Extract the [x, y] coordinate from the center of the cell holding the provided text.  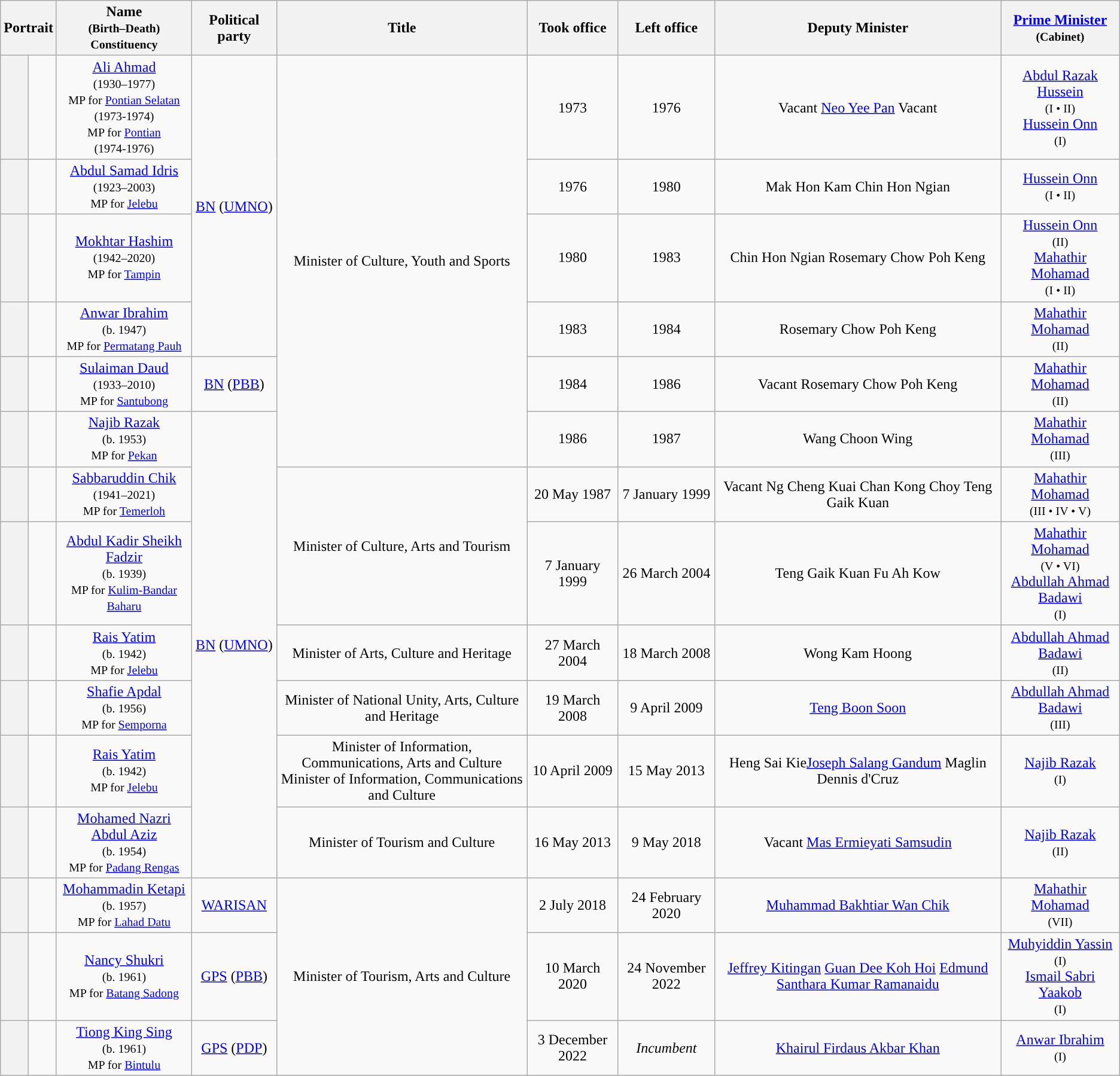
Teng Boon Soon [858, 708]
Mahathir Mohamad(VII) [1060, 906]
27 March 2004 [573, 653]
10 April 2009 [573, 770]
1987 [666, 439]
Hussein Onn(II)Mahathir Mohamad(I • II) [1060, 258]
10 March 2020 [573, 977]
GPS (PDP) [234, 1048]
18 March 2008 [666, 653]
Mahathir Mohamad(V • VI)Abdullah Ahmad Badawi(I) [1060, 573]
Deputy Minister [858, 28]
Incumbent [666, 1048]
Heng Sai KieJoseph Salang Gandum Maglin Dennis d'Cruz [858, 770]
Anwar Ibrahim(b. 1947)MP for Permatang Pauh [124, 329]
2 July 2018 [573, 906]
9 May 2018 [666, 842]
Vacant Rosemary Chow Poh Keng [858, 384]
Teng Gaik Kuan Fu Ah Kow [858, 573]
3 December 2022 [573, 1048]
15 May 2013 [666, 770]
Minister of Culture, Youth and Sports [402, 261]
Mahathir Mohamad(III) [1060, 439]
Hussein Onn(I • II) [1060, 187]
Muhyiddin Yassin(I)Ismail Sabri Yaakob(I) [1060, 977]
Minister of Arts, Culture and Heritage [402, 653]
Rosemary Chow Poh Keng [858, 329]
Mohamed Nazri Abdul Aziz(b. 1954)MP for Padang Rengas [124, 842]
Anwar Ibrahim(I) [1060, 1048]
Mokhtar Hashim(1942–2020)MP for Tampin [124, 258]
Sabbaruddin Chik(1941–2021)MP for Temerloh [124, 494]
Najib Razak(II) [1060, 842]
24 February 2020 [666, 906]
Title [402, 28]
Prime Minister(Cabinet) [1060, 28]
1973 [573, 108]
19 March 2008 [573, 708]
Tiong King Sing(b. 1961)MP for Bintulu [124, 1048]
Najib Razak(b. 1953)MP for Pekan [124, 439]
BN (PBB) [234, 384]
Jeffrey Kitingan Guan Dee Koh Hoi Edmund Santhara Kumar Ramanaidu [858, 977]
Shafie Apdal(b. 1956)MP for Semporna [124, 708]
Minister of Tourism, Arts and Culture [402, 977]
Minister of Tourism and Culture [402, 842]
26 March 2004 [666, 573]
Mahathir Mohamad(III • IV • V) [1060, 494]
20 May 1987 [573, 494]
Wang Choon Wing [858, 439]
Chin Hon Ngian Rosemary Chow Poh Keng [858, 258]
16 May 2013 [573, 842]
Name(Birth–Death)Constituency [124, 28]
Abdul Razak Hussein(I • II)Hussein Onn(I) [1060, 108]
Abdullah Ahmad Badawi(III) [1060, 708]
Vacant Mas Ermieyati Samsudin [858, 842]
Mohammadin Ketapi(b. 1957)MP for Lahad Datu [124, 906]
Minister of Culture, Arts and Tourism [402, 545]
Nancy Shukri(b. 1961)MP for Batang Sadong [124, 977]
GPS (PBB) [234, 977]
Ali Ahmad(1930–1977)MP for Pontian Selatan (1973-1974)MP for Pontian (1974-1976) [124, 108]
24 November 2022 [666, 977]
Political party [234, 28]
Took office [573, 28]
Abdul Samad Idris(1923–2003)MP for Jelebu [124, 187]
Vacant Neo Yee Pan Vacant [858, 108]
Abdul Kadir Sheikh Fadzir(b. 1939)MP for Kulim-Bandar Baharu [124, 573]
WARISAN [234, 906]
Mak Hon Kam Chin Hon Ngian [858, 187]
Minister of National Unity, Arts, Culture and Heritage [402, 708]
Khairul Firdaus Akbar Khan [858, 1048]
Portrait [29, 28]
Minister of Information, Communications, Arts and CultureMinister of Information, Communications and Culture [402, 770]
Najib Razak(I) [1060, 770]
Vacant Ng Cheng Kuai Chan Kong Choy Teng Gaik Kuan [858, 494]
Left office [666, 28]
Sulaiman Daud(1933–2010)MP for Santubong [124, 384]
9 April 2009 [666, 708]
Abdullah Ahmad Badawi(II) [1060, 653]
Muhammad Bakhtiar Wan Chik [858, 906]
Wong Kam Hoong [858, 653]
